Return (x, y) of the center of cell containing provided text 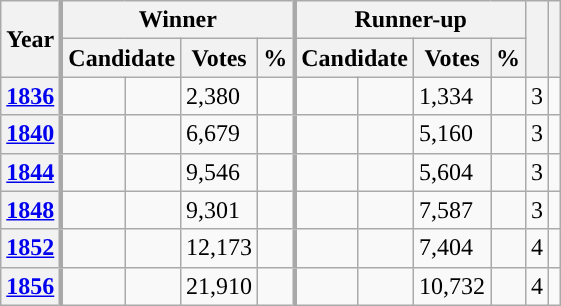
2,380 (220, 96)
5,160 (452, 134)
10,732 (452, 286)
Year (32, 39)
12,173 (220, 248)
1,334 (452, 96)
1836 (32, 96)
7,404 (452, 248)
5,604 (452, 172)
21,910 (220, 286)
Winner (178, 20)
Runner-up (410, 20)
1840 (32, 134)
1856 (32, 286)
6,679 (220, 134)
9,546 (220, 172)
1852 (32, 248)
7,587 (452, 210)
1848 (32, 210)
9,301 (220, 210)
1844 (32, 172)
